For the text-containing cell, return its midpoint in (x, y) coordinate format. 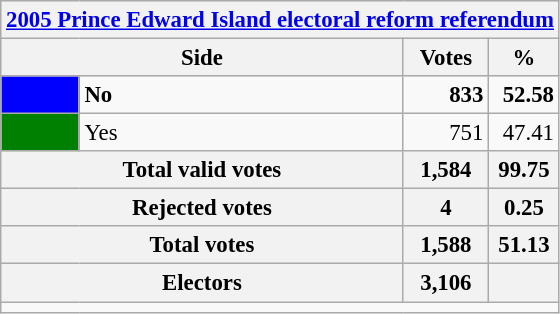
2005 Prince Edward Island electoral reform referendum (280, 20)
Votes (446, 58)
Electors (202, 283)
No (241, 95)
1,588 (446, 245)
% (524, 58)
751 (446, 133)
Total valid votes (202, 170)
1,584 (446, 170)
52.58 (524, 95)
Rejected votes (202, 208)
99.75 (524, 170)
0.25 (524, 208)
4 (446, 208)
833 (446, 95)
Side (202, 58)
47.41 (524, 133)
Total votes (202, 245)
3,106 (446, 283)
Yes (241, 133)
51.13 (524, 245)
